Return (x, y) of the center of cell containing provided text 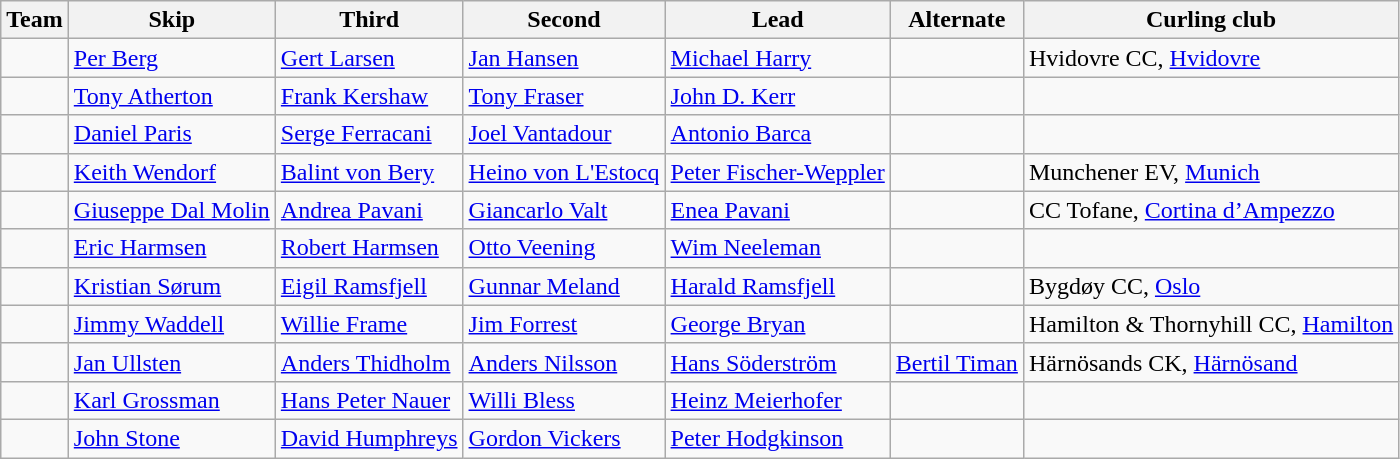
Balint von Bery (369, 172)
Curling club (1210, 20)
Heino von L'Estocq (564, 172)
Robert Harmsen (369, 248)
George Bryan (778, 324)
Per Berg (172, 58)
John D. Kerr (778, 96)
Gert Larsen (369, 58)
Hvidovre CC, Hvidovre (1210, 58)
Frank Kershaw (369, 96)
CC Tofane, Cortina d’Ampezzo (1210, 210)
Third (369, 20)
Munchener EV, Munich (1210, 172)
Keith Wendorf (172, 172)
Bygdøy CC, Oslo (1210, 286)
Tony Atherton (172, 96)
Antonio Barca (778, 134)
Eigil Ramsfjell (369, 286)
Peter Hodgkinson (778, 438)
Gunnar Meland (564, 286)
David Humphreys (369, 438)
Jan Hansen (564, 58)
Karl Grossman (172, 400)
Harald Ramsfjell (778, 286)
Andrea Pavani (369, 210)
John Stone (172, 438)
Anders Thidholm (369, 362)
Jim Forrest (564, 324)
Second (564, 20)
Kristian Sørum (172, 286)
Tony Fraser (564, 96)
Jimmy Waddell (172, 324)
Enea Pavani (778, 210)
Anders Nilsson (564, 362)
Lead (778, 20)
Willie Frame (369, 324)
Eric Harmsen (172, 248)
Jan Ullsten (172, 362)
Joel Vantadour (564, 134)
Peter Fischer-Weppler (778, 172)
Giuseppe Dal Molin (172, 210)
Hans Peter Nauer (369, 400)
Otto Veening (564, 248)
Bertil Timan (956, 362)
Team (35, 20)
Giancarlo Valt (564, 210)
Heinz Meierhofer (778, 400)
Alternate (956, 20)
Hamilton & Thornyhill CC, Hamilton (1210, 324)
Wim Neeleman (778, 248)
Härnösands CK, Härnösand (1210, 362)
Hans Söderström (778, 362)
Willi Bless (564, 400)
Michael Harry (778, 58)
Gordon Vickers (564, 438)
Serge Ferracani (369, 134)
Skip (172, 20)
Daniel Paris (172, 134)
